Capture the cell that displays the provided text and extract its [x, y] central coordinate. 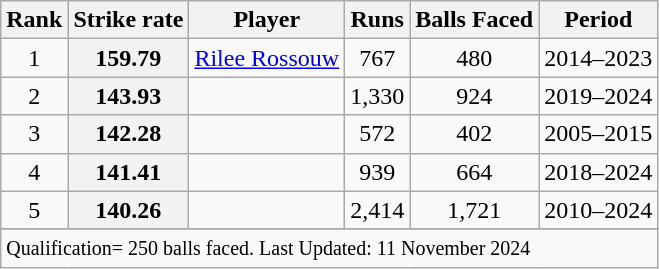
572 [378, 134]
1 [34, 58]
141.41 [128, 172]
Period [598, 20]
Qualification= 250 balls faced. Last Updated: 11 November 2024 [330, 248]
939 [378, 172]
664 [474, 172]
Rank [34, 20]
1,721 [474, 210]
142.28 [128, 134]
5 [34, 210]
2019–2024 [598, 96]
924 [474, 96]
Runs [378, 20]
140.26 [128, 210]
Player [267, 20]
Balls Faced [474, 20]
2018–2024 [598, 172]
2010–2024 [598, 210]
1,330 [378, 96]
767 [378, 58]
3 [34, 134]
159.79 [128, 58]
402 [474, 134]
Rilee Rossouw [267, 58]
143.93 [128, 96]
480 [474, 58]
2005–2015 [598, 134]
4 [34, 172]
2 [34, 96]
Strike rate [128, 20]
2,414 [378, 210]
2014–2023 [598, 58]
